Scan for the cell matching the given text and deliver its (x, y) coordinate at center. 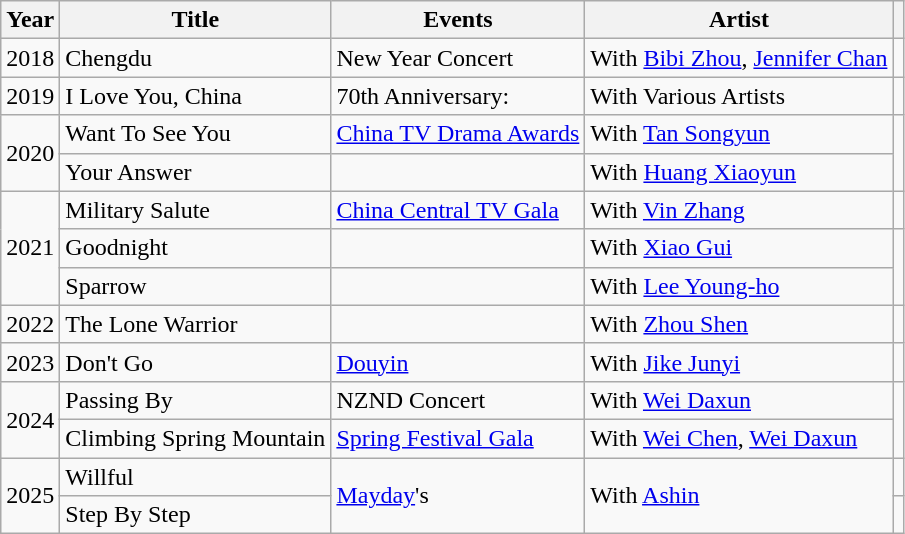
2022 (30, 324)
With Xiao Gui (739, 248)
Mayday's (458, 496)
With Wei Chen, Wei Daxun (739, 438)
With Wei Daxun (739, 400)
Willful (196, 477)
With Various Artists (739, 96)
Passing By (196, 400)
China Central TV Gala (458, 210)
With Ashin (739, 496)
2018 (30, 58)
Your Answer (196, 172)
Climbing Spring Mountain (196, 438)
Artist (739, 20)
2019 (30, 96)
2023 (30, 362)
I Love You, China (196, 96)
China TV Drama Awards (458, 134)
70th Anniversary: (458, 96)
Douyin (458, 362)
2024 (30, 419)
Spring Festival Gala (458, 438)
Title (196, 20)
With Tan Songyun (739, 134)
Want To See You (196, 134)
Events (458, 20)
NZND Concert (458, 400)
Chengdu (196, 58)
Military Salute (196, 210)
Goodnight (196, 248)
Year (30, 20)
New Year Concert (458, 58)
With Jike Junyi (739, 362)
With Huang Xiaoyun (739, 172)
The Lone Warrior (196, 324)
With Lee Young-ho (739, 286)
Don't Go (196, 362)
2020 (30, 153)
Sparrow (196, 286)
With Bibi Zhou, Jennifer Chan (739, 58)
2021 (30, 248)
2025 (30, 496)
With Vin Zhang (739, 210)
Step By Step (196, 515)
With Zhou Shen (739, 324)
